Detect which cell encompasses the target text, then output its [X, Y] center coordinate. 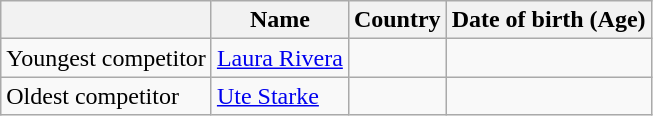
Date of birth (Age) [548, 20]
Country [397, 20]
Laura Rivera [280, 58]
Ute Starke [280, 96]
Youngest competitor [106, 58]
Oldest competitor [106, 96]
Name [280, 20]
